Scan for the cell matching the given text and deliver its [x, y] coordinate at center. 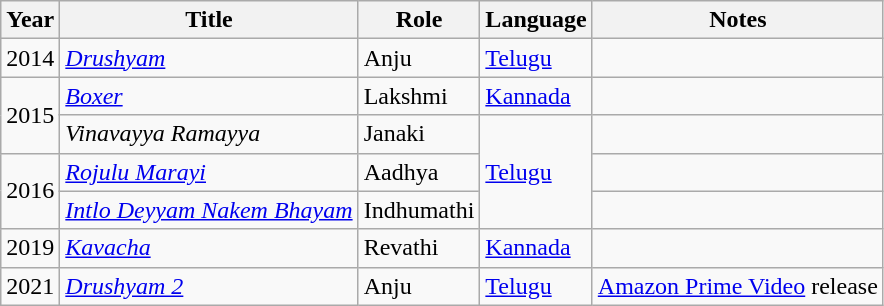
Amazon Prime Video release [738, 286]
Title [209, 20]
Language [536, 20]
2019 [30, 248]
Kavacha [209, 248]
Intlo Deyyam Nakem Bhayam [209, 210]
Year [30, 20]
Drushyam [209, 58]
Drushyam 2 [209, 286]
2015 [30, 115]
2014 [30, 58]
Lakshmi [419, 96]
Indhumathi [419, 210]
Boxer [209, 96]
Role [419, 20]
Rojulu Marayi [209, 172]
Notes [738, 20]
Vinavayya Ramayya [209, 134]
2016 [30, 191]
2021 [30, 286]
Aadhya [419, 172]
Revathi [419, 248]
Janaki [419, 134]
